Return the [x, y] coordinate for the center point of the cell that contains the specified text.  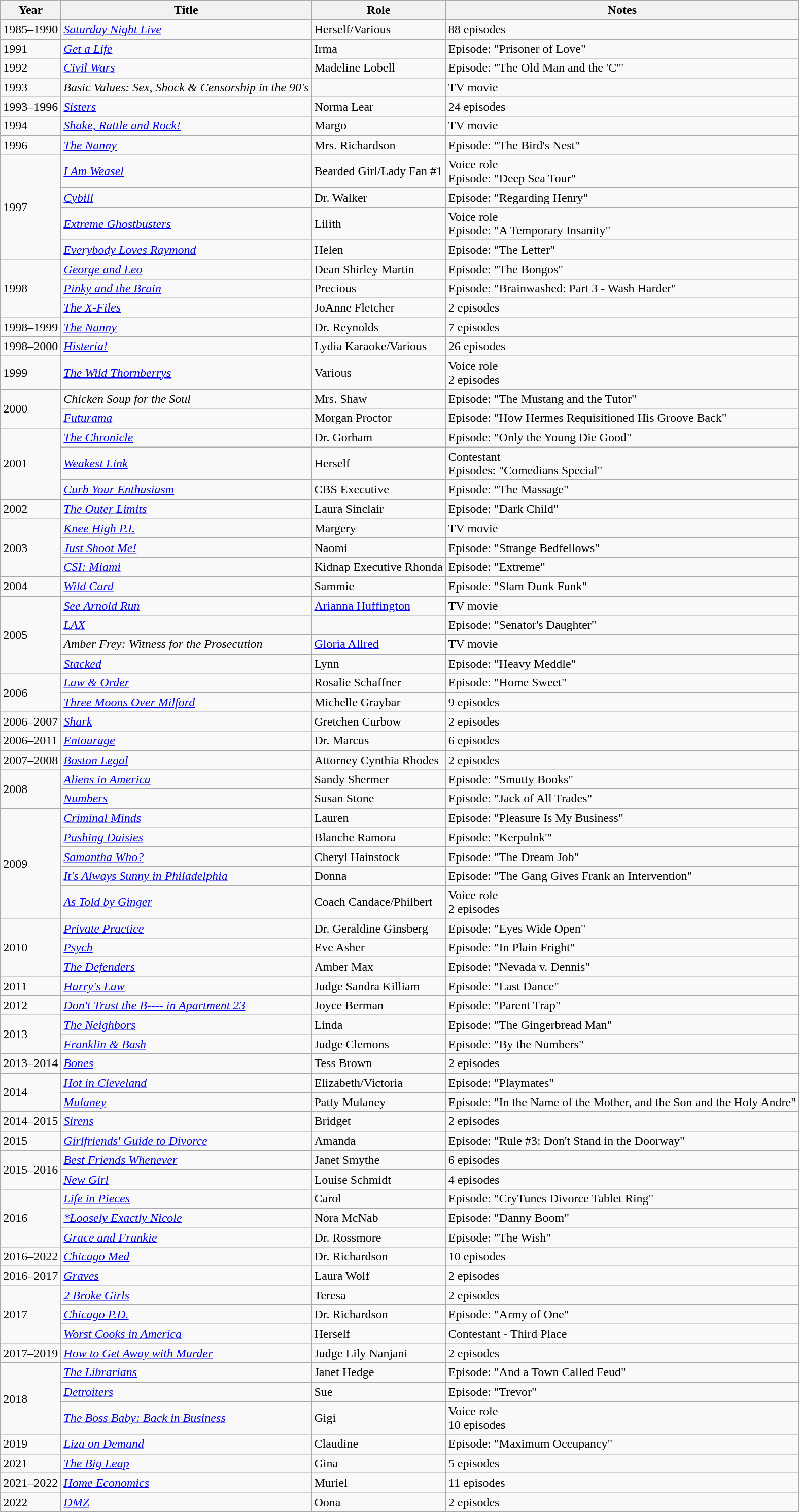
11 episodes [622, 1483]
Episode: "Brainwashed: Part 3 - Wash Harder" [622, 289]
Episode: "Senator's Daughter" [622, 625]
2014–2015 [30, 1121]
Extreme Ghostbusters [186, 223]
Teresa [378, 1295]
The Defenders [186, 967]
Episode: "Only the Young Die Good" [622, 437]
Everybody Loves Raymond [186, 250]
2018 [30, 1398]
Margery [378, 528]
Episode: "The Letter" [622, 250]
2009 [30, 864]
Voice roleEpisode: "A Temporary Insanity" [622, 223]
Numbers [186, 799]
88 episodes [622, 29]
7 episodes [622, 327]
4 episodes [622, 1179]
Franklin & Bash [186, 1044]
Episode: "The Massage" [622, 490]
Episode: "Army of One" [622, 1315]
Sandy Shermer [378, 779]
1998 [30, 289]
Morgan Proctor [378, 418]
Susan Stone [378, 799]
2011 [30, 986]
JoAnne Fletcher [378, 308]
Louise Schmidt [378, 1179]
Episode: "Home Sweet" [622, 683]
Title [186, 10]
Law & Order [186, 683]
Episode: "Eyes Wide Open" [622, 928]
2 Broke Girls [186, 1295]
2005 [30, 634]
Criminal Minds [186, 818]
Muriel [378, 1483]
Psych [186, 948]
ContestantEpisodes: "Comedians Special" [622, 464]
2016–2022 [30, 1257]
Bridget [378, 1121]
Shark [186, 721]
10 episodes [622, 1257]
Bones [186, 1063]
LAX [186, 625]
Carol [378, 1198]
Dr. Rossmore [378, 1238]
Gina [378, 1463]
Norma Lear [378, 107]
Notes [622, 10]
Mulaney [186, 1102]
The Boss Baby: Back in Business [186, 1418]
2016–2017 [30, 1276]
Episode: "Prisoner of Love" [622, 49]
1993 [30, 87]
DMZ [186, 1502]
Various [378, 372]
1985–1990 [30, 29]
Margo [378, 126]
Gretchen Curbow [378, 721]
Entourage [186, 741]
1998–2000 [30, 347]
Episode: "The Old Man and the 'C'" [622, 68]
Arianna Huffington [378, 605]
2006–2007 [30, 721]
Precious [378, 289]
Donna [378, 876]
Naomi [378, 547]
Blanche Ramora [378, 837]
Civil Wars [186, 68]
Dr. Marcus [378, 741]
Dean Shirley Martin [378, 269]
Episode: "The Wish" [622, 1238]
Amber Max [378, 967]
Chicken Soup for the Soul [186, 399]
2021–2022 [30, 1483]
2010 [30, 947]
Episode: "Extreme" [622, 567]
Sammie [378, 586]
Episode: "Rule #3: Don't Stand in the Doorway" [622, 1141]
Episode: "How Hermes Requisitioned His Groove Back" [622, 418]
Worst Cooks in America [186, 1334]
2017 [30, 1315]
Graves [186, 1276]
Weakest Link [186, 464]
Home Economics [186, 1483]
Dr. Geraldine Ginsberg [378, 928]
2001 [30, 464]
Best Friends Whenever [186, 1160]
Chicago Med [186, 1257]
Attorney Cynthia Rhodes [378, 760]
Year [30, 10]
Sirens [186, 1121]
Voice role10 episodes [622, 1418]
Episode: "Pleasure Is My Business" [622, 818]
1999 [30, 372]
As Told by Ginger [186, 902]
The X-Files [186, 308]
Episode: "The Dream Job" [622, 856]
Episode: "The Bird's Nest" [622, 145]
The Librarians [186, 1372]
Chicago P.D. [186, 1315]
Lauren [378, 818]
Episode: "Nevada v. Dennis" [622, 967]
Bearded Girl/Lady Fan #1 [378, 171]
Sisters [186, 107]
Voice roleEpisode: "Deep Sea Tour" [622, 171]
Mrs. Shaw [378, 399]
Just Shoot Me! [186, 547]
Episode: "Strange Bedfellows" [622, 547]
Sue [378, 1392]
2012 [30, 1006]
The Chronicle [186, 437]
Eve Asher [378, 948]
Role [378, 10]
How to Get Away with Murder [186, 1353]
The Outer Limits [186, 509]
Lydia Karaoke/Various [378, 347]
1991 [30, 49]
Life in Pieces [186, 1198]
1998–1999 [30, 327]
Linda [378, 1025]
Kidnap Executive Rhonda [378, 567]
5 episodes [622, 1463]
Episode: "Maximum Occupancy" [622, 1444]
2013 [30, 1035]
2004 [30, 586]
*Loosely Exactly Nicole [186, 1218]
Wild Card [186, 586]
Coach Candace/Philbert [378, 902]
Pinky and the Brain [186, 289]
Laura Sinclair [378, 509]
Joyce Berman [378, 1006]
Judge Clemons [378, 1044]
Cybill [186, 197]
Episode: "Trevor" [622, 1392]
Episode: "In Plain Fright" [622, 948]
Episode: "Jack of All Trades" [622, 799]
Episode: "The Bongos" [622, 269]
Harry's Law [186, 986]
Madeline Lobell [378, 68]
Samantha Who? [186, 856]
2006–2011 [30, 741]
Amber Frey: Witness for the Prosecution [186, 644]
2021 [30, 1463]
Episode: "By the Numbers" [622, 1044]
Lynn [378, 664]
CSI: Miami [186, 567]
I Am Weasel [186, 171]
Judge Lily Nanjani [378, 1353]
George and Leo [186, 269]
Hot in Cleveland [186, 1083]
2007–2008 [30, 760]
New Girl [186, 1179]
Contestant - Third Place [622, 1334]
Episode: "Dark Child" [622, 509]
Episode: "Last Dance" [622, 986]
2015 [30, 1141]
Episode: "Danny Boom" [622, 1218]
Shake, Rattle and Rock! [186, 126]
Detroiters [186, 1392]
Stacked [186, 664]
Aliens in America [186, 779]
Curb Your Enthusiasm [186, 490]
2015–2016 [30, 1170]
2006 [30, 693]
Janet Hedge [378, 1372]
Basic Values: Sex, Shock & Censorship in the 90's [186, 87]
Michelle Graybar [378, 702]
Episode: "The Gang Gives Frank an Intervention" [622, 876]
Gloria Allred [378, 644]
Cheryl Hainstock [378, 856]
Dr. Gorham [378, 437]
1996 [30, 145]
1992 [30, 68]
Oona [378, 1502]
Futurama [186, 418]
Liza on Demand [186, 1444]
Episode: "Kerpulnk'" [622, 837]
Boston Legal [186, 760]
Laura Wolf [378, 1276]
2008 [30, 789]
Grace and Frankie [186, 1238]
Episode: "Regarding Henry" [622, 197]
Episode: "Slam Dunk Funk" [622, 586]
2003 [30, 547]
Private Practice [186, 928]
26 episodes [622, 347]
2000 [30, 408]
Herself/Various [378, 29]
Episode: "Parent Trap" [622, 1006]
Episode: "Playmates" [622, 1083]
CBS Executive [378, 490]
Helen [378, 250]
Episode: "The Mustang and the Tutor" [622, 399]
Judge Sandra Killiam [378, 986]
1997 [30, 207]
Histeria! [186, 347]
24 episodes [622, 107]
Episode: "Smutty Books" [622, 779]
Claudine [378, 1444]
2022 [30, 1502]
Nora McNab [378, 1218]
Knee High P.I. [186, 528]
Get a Life [186, 49]
The Neighbors [186, 1025]
Three Moons Over Milford [186, 702]
9 episodes [622, 702]
2014 [30, 1092]
Saturday Night Live [186, 29]
It's Always Sunny in Philadelphia [186, 876]
Tess Brown [378, 1063]
Lilith [378, 223]
Gigi [378, 1418]
2002 [30, 509]
Episode: "And a Town Called Feud" [622, 1372]
Episode: "The Gingerbread Man" [622, 1025]
Rosalie Schaffner [378, 683]
2017–2019 [30, 1353]
Episode: "Heavy Meddle" [622, 664]
2016 [30, 1218]
Amanda [378, 1141]
Dr. Reynolds [378, 327]
See Arnold Run [186, 605]
2013–2014 [30, 1063]
Irma [378, 49]
Don't Trust the B---- in Apartment 23 [186, 1006]
Episode: "In the Name of the Mother, and the Son and the Holy Andre" [622, 1102]
Patty Mulaney [378, 1102]
The Wild Thornberrys [186, 372]
Elizabeth/Victoria [378, 1083]
Dr. Walker [378, 197]
Mrs. Richardson [378, 145]
The Big Leap [186, 1463]
Janet Smythe [378, 1160]
Pushing Daisies [186, 837]
Girlfriends' Guide to Divorce [186, 1141]
1994 [30, 126]
1993–1996 [30, 107]
Episode: "CryTunes Divorce Tablet Ring" [622, 1198]
2019 [30, 1444]
